Output the [X, Y] coordinate of the center of the cell containing the given text.  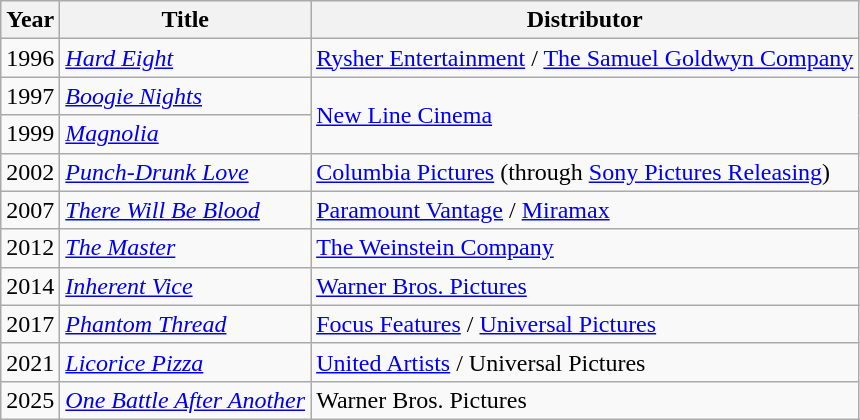
Title [186, 20]
2021 [30, 362]
Paramount Vantage / Miramax [585, 210]
1997 [30, 96]
1999 [30, 134]
1996 [30, 58]
Inherent Vice [186, 286]
2014 [30, 286]
Phantom Thread [186, 324]
Magnolia [186, 134]
The Weinstein Company [585, 248]
New Line Cinema [585, 115]
Year [30, 20]
Rysher Entertainment / The Samuel Goldwyn Company [585, 58]
2002 [30, 172]
Columbia Pictures (through Sony Pictures Releasing) [585, 172]
One Battle After Another [186, 400]
Focus Features / Universal Pictures [585, 324]
Punch-Drunk Love [186, 172]
The Master [186, 248]
Licorice Pizza [186, 362]
2025 [30, 400]
There Will Be Blood [186, 210]
United Artists / Universal Pictures [585, 362]
Boogie Nights [186, 96]
2017 [30, 324]
2007 [30, 210]
2012 [30, 248]
Distributor [585, 20]
Hard Eight [186, 58]
